Return the [x, y] coordinate for the center point of the cell that contains the specified text.  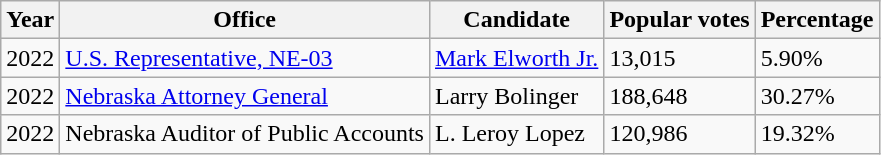
Year [30, 20]
Larry Bolinger [516, 96]
U.S. Representative, NE-03 [245, 58]
L. Leroy Lopez [516, 134]
5.90% [817, 58]
Mark Elworth Jr. [516, 58]
Nebraska Auditor of Public Accounts [245, 134]
Popular votes [680, 20]
13,015 [680, 58]
19.32% [817, 134]
Candidate [516, 20]
Percentage [817, 20]
188,648 [680, 96]
Nebraska Attorney General [245, 96]
120,986 [680, 134]
Office [245, 20]
30.27% [817, 96]
